Provide the (x, y) coordinate of the cell's center where the given text is located.  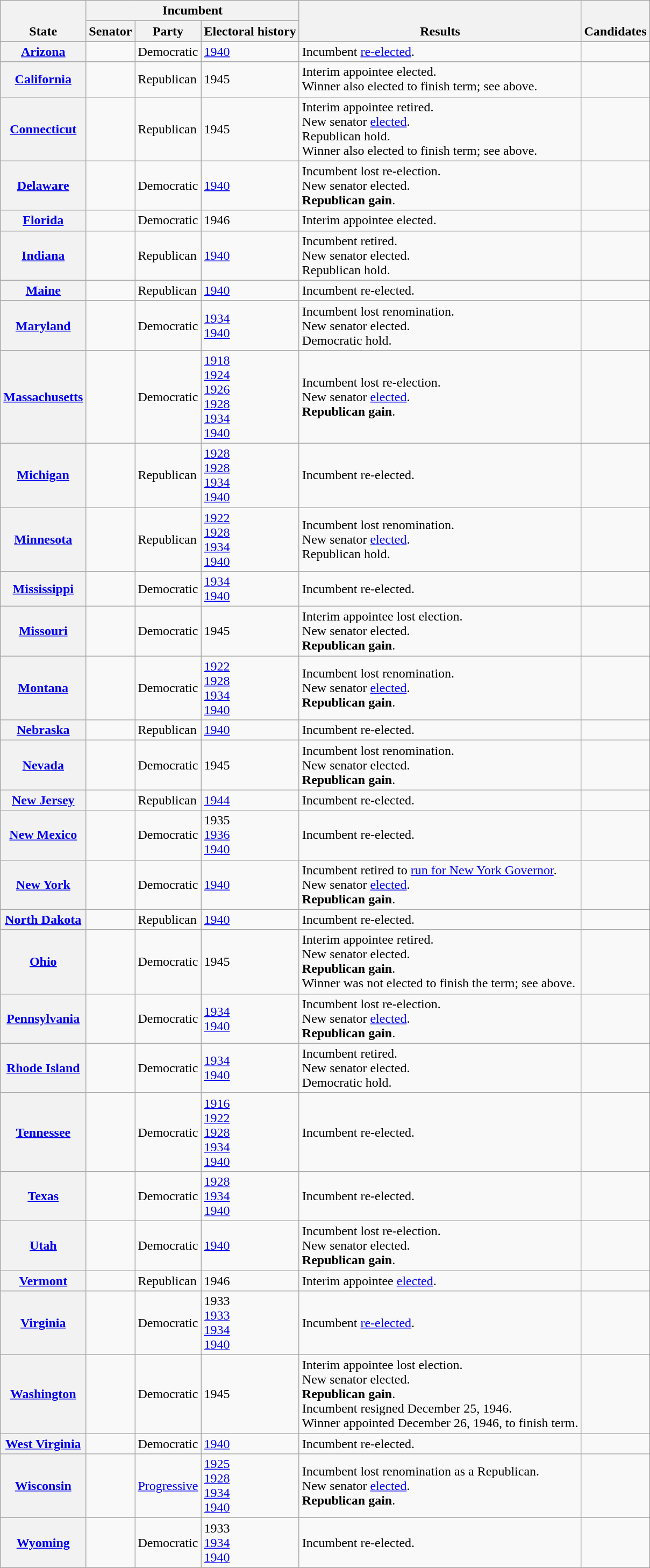
Wisconsin (43, 1486)
Incumbent lost renomination.New senator elected.Democratic hold. (440, 325)
1935 1936 1940 (250, 835)
19161922192819341940 (250, 1132)
Virginia (43, 1323)
Vermont (43, 1280)
Montana (43, 688)
Delaware (43, 186)
Incumbent (192, 11)
Washington (43, 1394)
New York (43, 885)
1928 192819341940 (250, 475)
New Mexico (43, 835)
Indiana (43, 255)
Interim appointee retired.New senator elected.Republican gain.Winner was not elected to finish the term; see above. (440, 961)
Massachusetts (43, 397)
Results (440, 21)
Electoral history (250, 31)
New Jersey (43, 800)
Arizona (43, 52)
State (43, 21)
Florida (43, 220)
Candidates (615, 21)
Interim appointee lost election.New senator elected.Republican gain. (440, 631)
Missouri (43, 631)
Connecticut (43, 129)
Wyoming (43, 1543)
1933 19341940 (250, 1543)
Pennsylvania (43, 1018)
Texas (43, 1196)
Ohio (43, 961)
Minnesota (43, 540)
North Dakota (43, 920)
Maine (43, 290)
Senator (111, 31)
Incumbent retired.New senator elected.Republican hold. (440, 255)
West Virginia (43, 1444)
Mississippi (43, 589)
Rhode Island (43, 1068)
California (43, 80)
1933 1933 19341940 (250, 1323)
Interim appointee retired.New senator elected.Republican hold.Winner also elected to finish term; see above. (440, 129)
Party (168, 31)
Incumbent retired.New senator elected.Democratic hold. (440, 1068)
Nevada (43, 765)
Nebraska (43, 730)
192819341940 (250, 1196)
Incumbent retired to run for New York Governor.New senator elected.Republican gain. (440, 885)
Maryland (43, 325)
Progressive (168, 1486)
Tennessee (43, 1132)
Utah (43, 1245)
Incumbent lost renomination.New senator elected.Republican hold. (440, 540)
1944 (250, 800)
Interim appointee elected.Winner also elected to finish term; see above. (440, 80)
1925 192819341940 (250, 1486)
19181924 1926 192819341940 (250, 397)
Incumbent lost renomination as a Republican.New senator elected.Republican gain. (440, 1486)
Michigan (43, 475)
